Extract the [x, y] coordinate from the center of the cell holding the provided text.  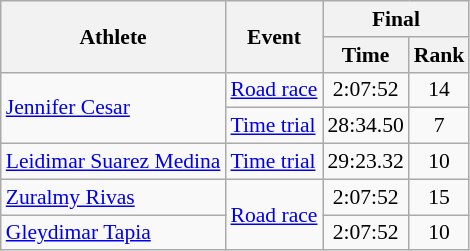
7 [440, 126]
Event [274, 36]
Leidimar Suarez Medina [114, 162]
Time [365, 55]
Rank [440, 55]
Jennifer Cesar [114, 108]
Athlete [114, 36]
Zuralmy Rivas [114, 197]
15 [440, 197]
29:23.32 [365, 162]
14 [440, 90]
Gleydimar Tapia [114, 233]
28:34.50 [365, 126]
Final [396, 19]
